Scan for the cell matching the given text and deliver its [X, Y] coordinate at center. 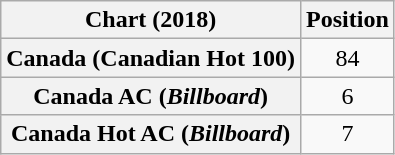
Canada Hot AC (Billboard) [151, 134]
84 [348, 58]
6 [348, 96]
Canada (Canadian Hot 100) [151, 58]
Position [348, 20]
Canada AC (Billboard) [151, 96]
7 [348, 134]
Chart (2018) [151, 20]
